Capture the cell that displays the provided text and extract its (X, Y) central coordinate. 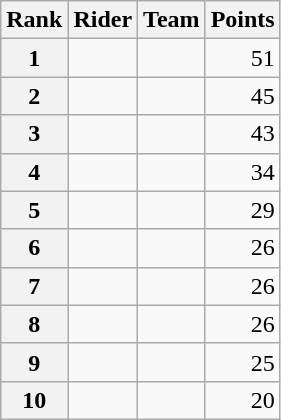
1 (34, 58)
8 (34, 324)
Team (172, 20)
34 (242, 172)
25 (242, 362)
29 (242, 210)
45 (242, 96)
43 (242, 134)
2 (34, 96)
Points (242, 20)
4 (34, 172)
6 (34, 248)
7 (34, 286)
51 (242, 58)
10 (34, 400)
5 (34, 210)
Rider (103, 20)
Rank (34, 20)
20 (242, 400)
9 (34, 362)
3 (34, 134)
